Output the [x, y] coordinate of the center of the cell containing the given text.  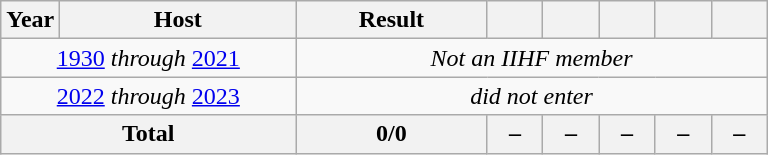
Host [178, 20]
1930 through 2021 [148, 58]
Total [148, 134]
Year [30, 20]
0/0 [392, 134]
Not an IIHF member [532, 58]
did not enter [532, 96]
Result [392, 20]
2022 through 2023 [148, 96]
